Identify which cell holds the provided text, then report its [X, Y] central coordinate. 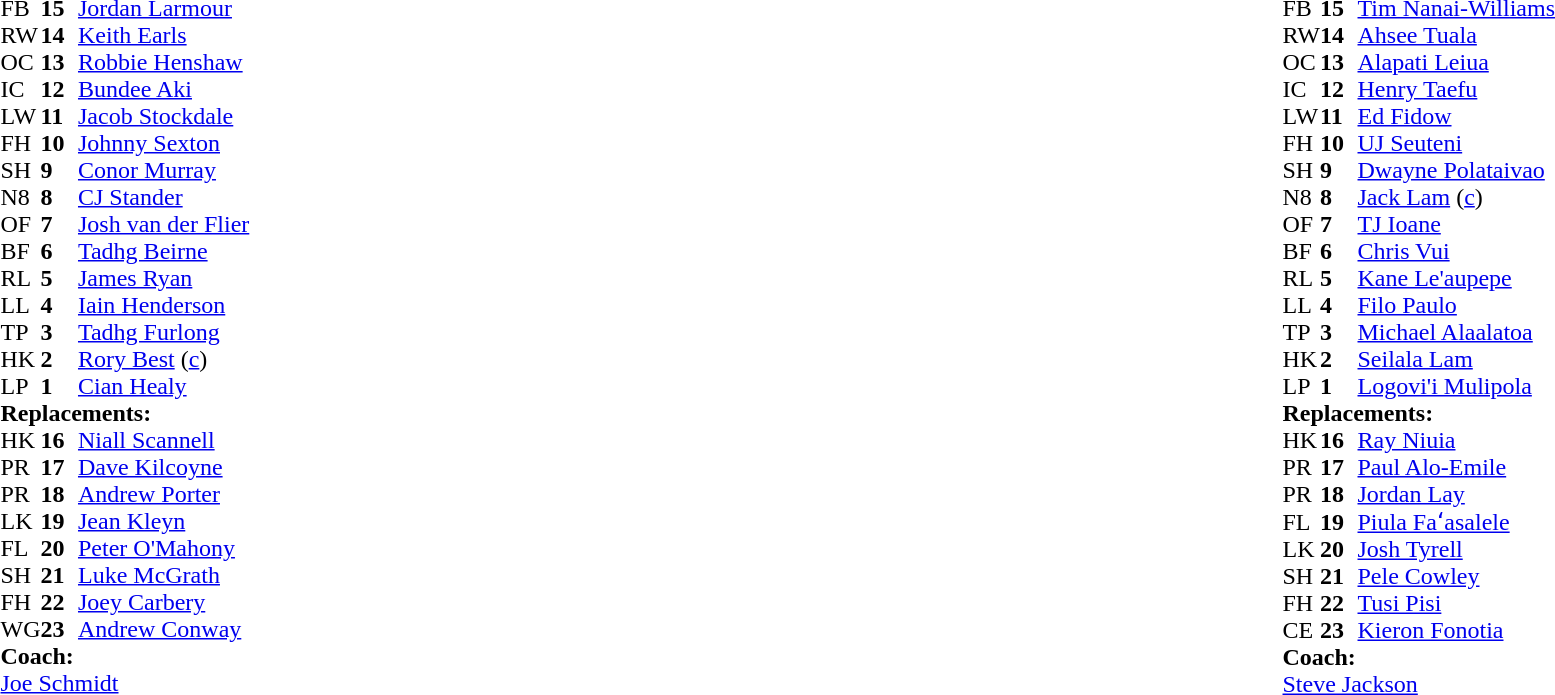
Tusi Pisi [1456, 604]
Ahsee Tuala [1456, 36]
WG [20, 630]
Piula Faʻasalele [1456, 522]
Keith Earls [164, 36]
Dwayne Polataivao [1456, 170]
Niall Scannell [164, 440]
Kieron Fonotia [1456, 630]
CJ Stander [164, 198]
Michael Alaalatoa [1456, 332]
Joey Carbery [164, 602]
Johnny Sexton [164, 144]
Luke McGrath [164, 576]
Jack Lam (c) [1456, 198]
Jean Kleyn [164, 522]
Josh van der Flier [164, 224]
Alapati Leiua [1456, 62]
Andrew Conway [164, 630]
Dave Kilcoyne [164, 468]
CE [1302, 630]
Cian Healy [164, 386]
UJ Seuteni [1456, 144]
Rory Best (c) [164, 360]
Ray Niuia [1456, 440]
Ed Fidow [1456, 116]
Henry Taefu [1456, 90]
James Ryan [164, 278]
TJ Ioane [1456, 224]
Jacob Stockdale [164, 116]
Conor Murray [164, 170]
Josh Tyrell [1456, 550]
Seilala Lam [1456, 360]
Bundee Aki [164, 90]
Logovi'i Mulipola [1456, 386]
Tadhg Beirne [164, 252]
Filo Paulo [1456, 306]
Paul Alo-Emile [1456, 468]
Kane Le'aupepe [1456, 278]
Tadhg Furlong [164, 332]
Pele Cowley [1456, 576]
Andrew Porter [164, 494]
Peter O'Mahony [164, 548]
Chris Vui [1456, 252]
Iain Henderson [164, 306]
Robbie Henshaw [164, 62]
Jordan Lay [1456, 494]
